Determine the [X, Y] coordinate at the center of the cell enclosing the given text.  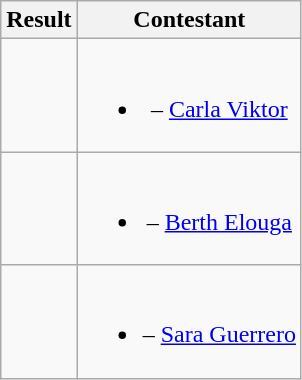
Result [39, 20]
– Berth Elouga [189, 208]
– Sara Guerrero [189, 322]
– Carla Viktor [189, 96]
Contestant [189, 20]
